Detect which cell encompasses the target text, then output its [x, y] center coordinate. 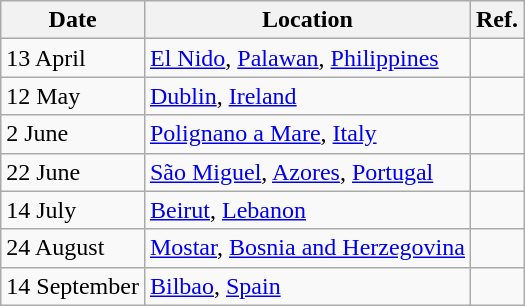
14 July [73, 210]
Ref. [496, 20]
12 May [73, 96]
Location [307, 20]
Beirut, Lebanon [307, 210]
Date [73, 20]
13 April [73, 58]
2 June [73, 134]
Polignano a Mare, Italy [307, 134]
22 June [73, 172]
Dublin, Ireland [307, 96]
24 August [73, 248]
14 September [73, 286]
Mostar, Bosnia and Herzegovina [307, 248]
El Nido, Palawan, Philippines [307, 58]
São Miguel, Azores, Portugal [307, 172]
Bilbao, Spain [307, 286]
